For the text-containing cell, return its midpoint in (x, y) coordinate format. 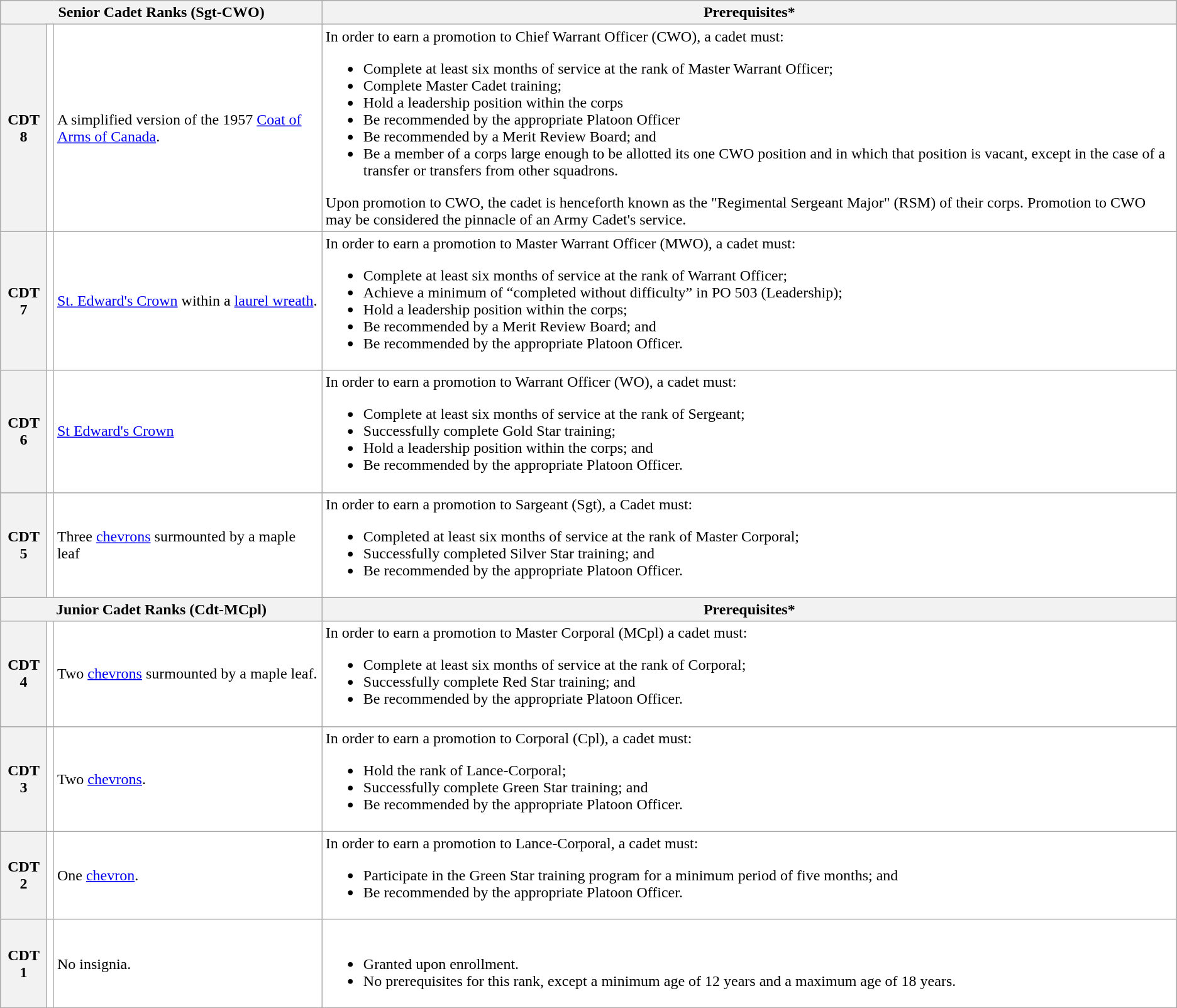
St. Edward's Crown within a laurel wreath. (187, 301)
Junior Cadet Ranks (Cdt-MCpl) (162, 609)
CDT 8 (24, 128)
Senior Cadet Ranks (Sgt-CWO) (162, 13)
CDT 3 (24, 778)
St Edward's Crown (187, 431)
A simplified version of the 1957 Coat of Arms of Canada. (187, 128)
CDT 6 (24, 431)
CDT 5 (24, 545)
One chevron. (187, 875)
CDT 7 (24, 301)
CDT 1 (24, 963)
No insignia. (187, 963)
Two chevrons surmounted by a maple leaf. (187, 674)
Two chevrons. (187, 778)
Three chevrons surmounted by a maple leaf (187, 545)
CDT 4 (24, 674)
Granted upon enrollment.No prerequisites for this rank, except a minimum age of 12 years and a maximum age of 18 years. (749, 963)
CDT 2 (24, 875)
